Identify which cell holds the provided text, then report its (x, y) central coordinate. 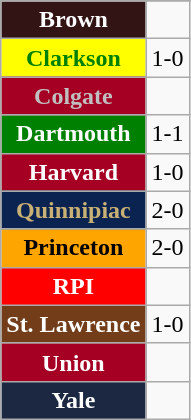
Harvard (74, 172)
Quinnipiac (74, 210)
RPI (74, 286)
Clarkson (74, 58)
Princeton (74, 248)
Union (74, 362)
Yale (74, 400)
Colgate (74, 96)
Dartmouth (74, 134)
Brown (74, 20)
St. Lawrence (74, 324)
1-1 (168, 134)
